For the text-containing cell, return its midpoint in [X, Y] coordinate format. 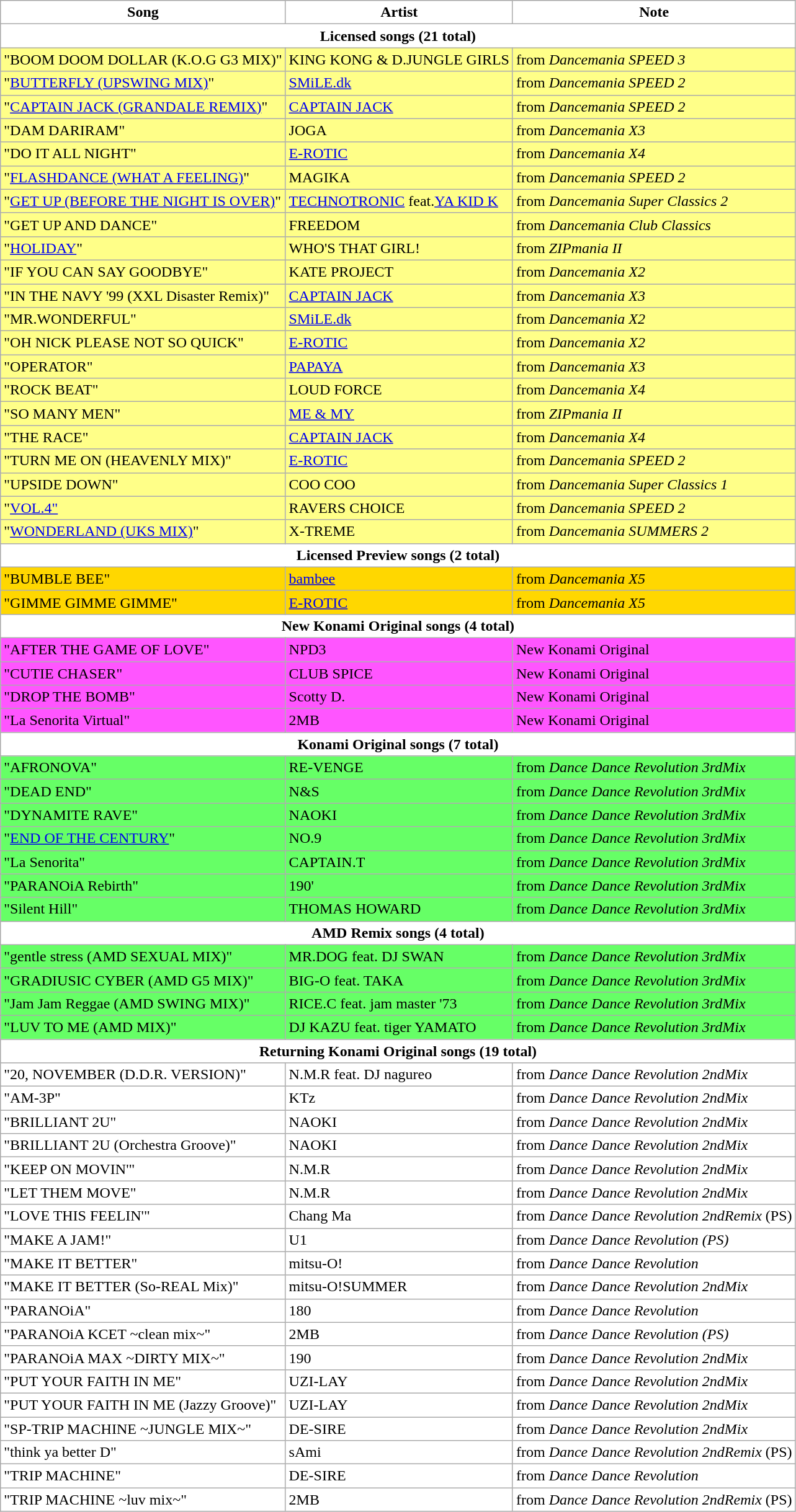
"VOL.4" [143, 508]
NO.9 [399, 838]
"BRILLIANT 2U (Orchestra Groove)" [143, 1145]
BIG-O feat. TAKA [399, 980]
Scotty D. [399, 697]
"GET UP (BEFORE THE NIGHT IS OVER)" [143, 201]
ME & MY [399, 414]
N.M.R feat. DJ nagureo [399, 1075]
RAVERS CHOICE [399, 508]
"DYNAMITE RAVE" [143, 815]
Returning Konami Original songs (19 total) [398, 1051]
"DAM DARIRAM" [143, 130]
"PARANOiA KCET ~clean mix~" [143, 1334]
"PUT YOUR FAITH IN ME (Jazzy Groove)" [143, 1405]
JOGA [399, 130]
"MAKE A JAM!" [143, 1240]
"think ya better D" [143, 1452]
bambee [399, 579]
KTz [399, 1098]
"OPERATOR" [143, 367]
"LOVE THIS FEELIN'" [143, 1216]
AMD Remix songs (4 total) [398, 933]
Licensed songs (21 total) [398, 36]
from Dancemania Super Classics 2 [654, 201]
"PUT YOUR FAITH IN ME" [143, 1381]
"BRILLIANT 2U" [143, 1122]
"LUV TO ME (AMD MIX)" [143, 1027]
"MAKE IT BETTER" [143, 1263]
sAmi [399, 1452]
"AFTER THE GAME OF LOVE" [143, 649]
"GRADIUSIC CYBER (AMD G5 MIX)" [143, 980]
CAPTAIN.T [399, 862]
MR.DOG feat. DJ SWAN [399, 956]
"END OF THE CENTURY" [143, 838]
"FLASHDANCE (WHAT A FEELING)" [143, 177]
COO COO [399, 484]
New Konami Original songs (4 total) [398, 626]
"gentle stress (AMD SEXUAL MIX)" [143, 956]
WHO'S THAT GIRL! [399, 248]
Chang Ma [399, 1216]
THOMAS HOWARD [399, 909]
RE-VENGE [399, 768]
"IF YOU CAN SAY GOODBYE" [143, 272]
X-TREME [399, 531]
"LET THEM MOVE" [143, 1193]
"MAKE IT BETTER (So-REAL Mix)" [143, 1287]
RICE.C feat. jam master '73 [399, 1003]
Licensed Preview songs (2 total) [398, 555]
MAGIKA [399, 177]
from Dancemania Club Classics [654, 225]
U1 [399, 1240]
mitsu-O!SUMMER [399, 1287]
190 [399, 1358]
"THE RACE" [143, 437]
Konami Original songs (7 total) [398, 744]
"MR.WONDERFUL" [143, 319]
"SP-TRIP MACHINE ~JUNGLE MIX~" [143, 1428]
"PARANOiA" [143, 1310]
NPD3 [399, 649]
mitsu-O! [399, 1263]
"La Senorita" [143, 862]
from Dancemania SPEED 3 [654, 60]
"20, NOVEMBER (D.D.R. VERSION)" [143, 1075]
LOUD FORCE [399, 390]
Note [654, 12]
"CAPTAIN JACK (GRANDALE REMIX)" [143, 107]
"DROP THE BOMB" [143, 697]
"BOOM DOOM DOLLAR (K.O.G G3 MIX)" [143, 60]
"AFRONOVA" [143, 768]
"PARANOiA MAX ~DIRTY MIX~" [143, 1358]
TECHNOTRONIC feat.YA KID K [399, 201]
"ROCK BEAT" [143, 390]
180 [399, 1310]
CLUB SPICE [399, 673]
"TURN ME ON (HEAVENLY MIX)" [143, 461]
"WONDERLAND (UKS MIX)" [143, 531]
"HOLIDAY" [143, 248]
Song [143, 12]
"CUTIE CHASER" [143, 673]
"BUTTERFLY (UPSWING MIX)" [143, 83]
"IN THE NAVY '99 (XXL Disaster Remix)" [143, 296]
"GET UP AND DANCE" [143, 225]
"TRIP MACHINE ~luv mix~" [143, 1500]
KATE PROJECT [399, 272]
PAPAYA [399, 367]
Artist [399, 12]
from Dancemania Super Classics 1 [654, 484]
"OH NICK PLEASE NOT SO QUICK" [143, 343]
"Jam Jam Reggae (AMD SWING MIX)" [143, 1003]
"KEEP ON MOVIN'" [143, 1169]
N&S [399, 791]
"La Senorita Virtual" [143, 721]
"GIMME GIMME GIMME" [143, 602]
"Silent Hill" [143, 909]
FREEDOM [399, 225]
DJ KAZU feat. tiger YAMATO [399, 1027]
KING KONG & D.JUNGLE GIRLS [399, 60]
"TRIP MACHINE" [143, 1476]
190' [399, 886]
"UPSIDE DOWN" [143, 484]
"SO MANY MEN" [143, 414]
"PARANOiA Rebirth" [143, 886]
"DO IT ALL NIGHT" [143, 154]
"DEAD END" [143, 791]
"BUMBLE BEE" [143, 579]
"AM-3P" [143, 1098]
from Dancemania SUMMERS 2 [654, 531]
